Extract the (X, Y) coordinate from the center of the cell holding the provided text.  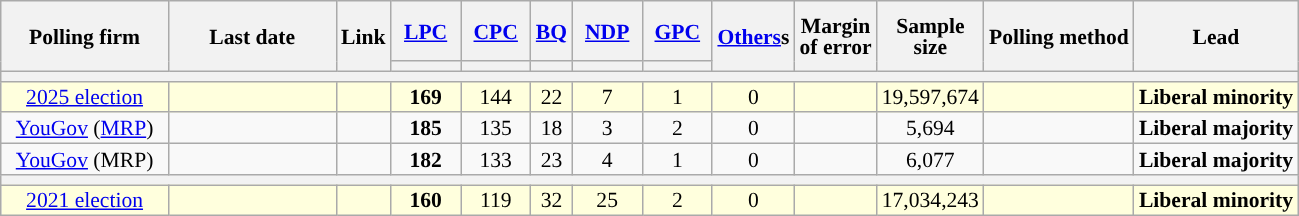
Otherss (753, 36)
GPC (677, 31)
169 (426, 96)
135 (496, 128)
LPC (426, 31)
NDP (607, 31)
Lead (1216, 36)
185 (426, 128)
18 (552, 128)
2025 election (85, 96)
23 (552, 160)
Last date (252, 36)
19,597,674 (930, 96)
25 (607, 200)
119 (496, 200)
6,077 (930, 160)
3 (607, 128)
Polling firm (85, 36)
32 (552, 200)
182 (426, 160)
Polling method (1059, 36)
144 (496, 96)
7 (607, 96)
133 (496, 160)
160 (426, 200)
4 (607, 160)
17,034,243 (930, 200)
22 (552, 96)
Marginof error (835, 36)
Samplesize (930, 36)
Link (364, 36)
CPC (496, 31)
5,694 (930, 128)
BQ (552, 31)
2021 election (85, 200)
